Identify which cell holds the provided text, then report its [x, y] central coordinate. 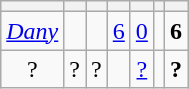
0 [142, 31]
Dany [32, 31]
